Extract the (X, Y) coordinate from the center of the cell holding the provided text.  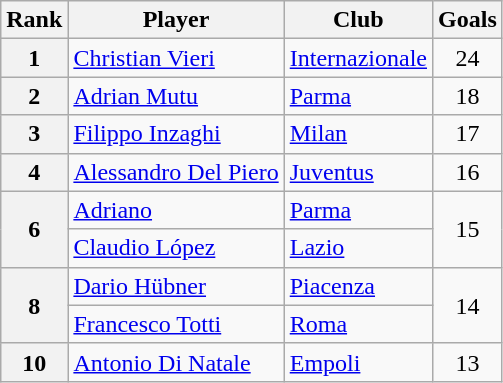
Adrian Mutu (176, 96)
Goals (468, 20)
Club (358, 20)
16 (468, 172)
15 (468, 229)
Antonio Di Natale (176, 362)
2 (34, 96)
Player (176, 20)
14 (468, 305)
Lazio (358, 248)
4 (34, 172)
18 (468, 96)
Alessandro Del Piero (176, 172)
3 (34, 134)
Internazionale (358, 58)
6 (34, 229)
Dario Hübner (176, 286)
Juventus (358, 172)
24 (468, 58)
13 (468, 362)
Empoli (358, 362)
1 (34, 58)
Rank (34, 20)
Claudio López (176, 248)
Roma (358, 324)
17 (468, 134)
Francesco Totti (176, 324)
10 (34, 362)
Adriano (176, 210)
Milan (358, 134)
Filippo Inzaghi (176, 134)
Piacenza (358, 286)
Christian Vieri (176, 58)
8 (34, 305)
